Scan for the cell matching the given text and deliver its (X, Y) coordinate at center. 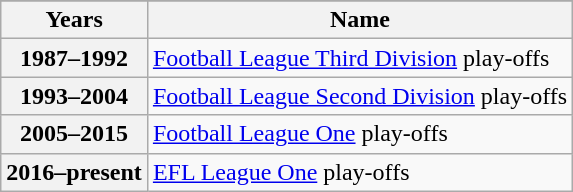
2005–2015 (74, 134)
2016–present (74, 172)
1993–2004 (74, 96)
EFL League One play-offs (360, 172)
Football League One play-offs (360, 134)
Years (74, 20)
1987–1992 (74, 58)
Name (360, 20)
Football League Second Division play-offs (360, 96)
Football League Third Division play-offs (360, 58)
